Search for the cell housing the specified text and yield its [X, Y] center coordinate. 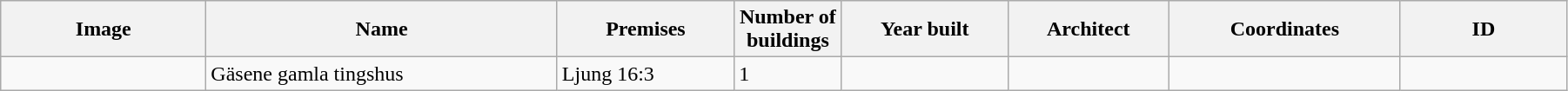
ID [1483, 29]
Architect [1088, 29]
Ljung 16:3 [646, 74]
Gäsene gamla tingshus [382, 74]
Year built [924, 29]
Image [104, 29]
Name [382, 29]
Number ofbuildings [788, 29]
1 [788, 74]
Premises [646, 29]
Coordinates [1284, 29]
